Locate the cell with the specified text and output its [X, Y] center coordinate. 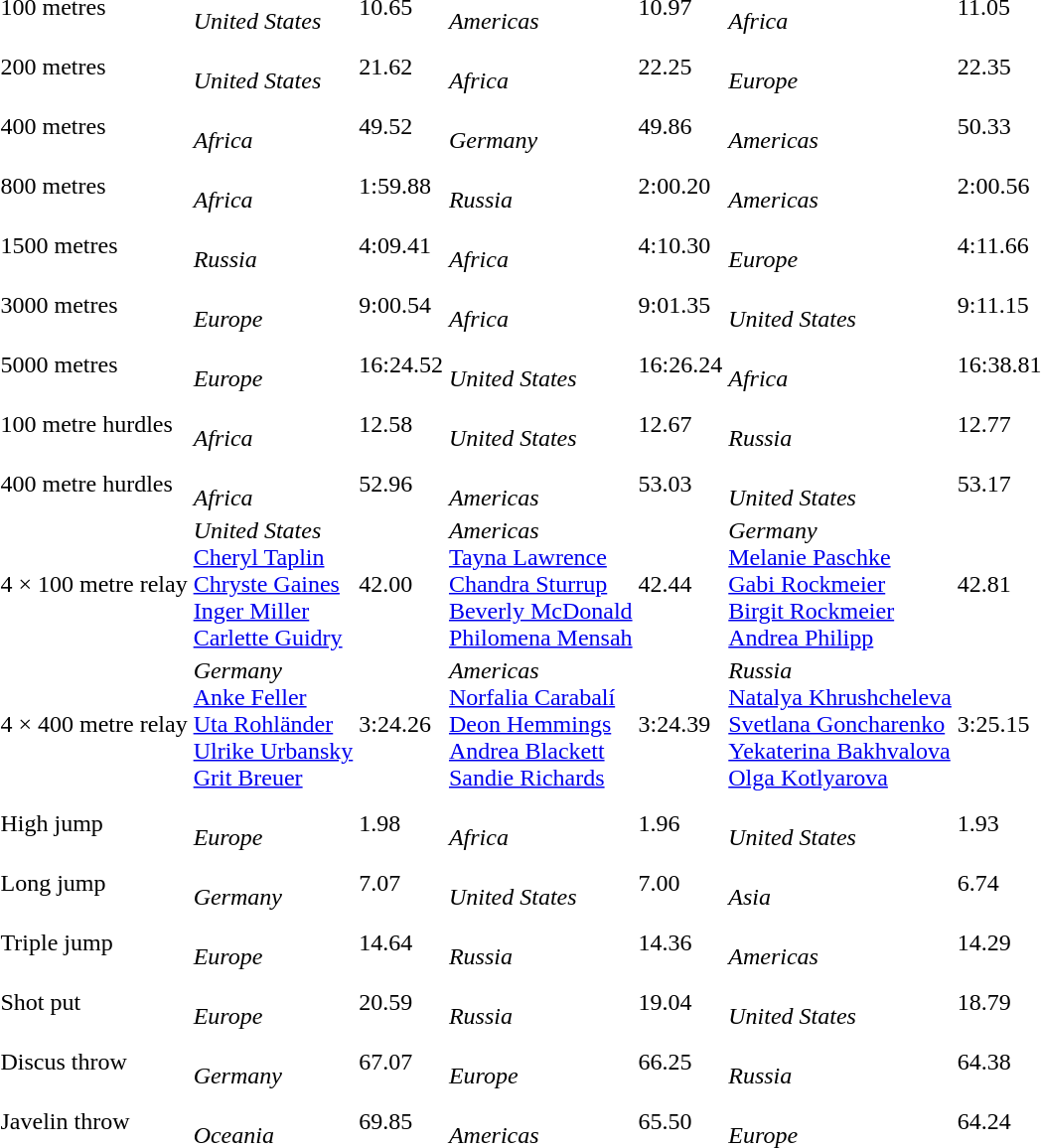
14.36 [680, 943]
14.64 [401, 943]
12.58 [401, 425]
4:09.41 [401, 246]
12.67 [680, 425]
49.52 [401, 127]
AmericasTayna LawrenceChandra SturrupBeverly McDonaldPhilomena Mensah [540, 584]
20.59 [401, 1003]
16:24.52 [401, 365]
9:01.35 [680, 306]
4:10.30 [680, 246]
RussiaNatalya KhrushchelevaSvetlana GoncharenkoYekaterina BakhvalovaOlga Kotlyarova [840, 724]
16:26.24 [680, 365]
21.62 [401, 68]
2:00.20 [680, 187]
67.07 [401, 1063]
1:59.88 [401, 187]
United StatesCheryl TaplinChryste GainesInger MillerCarlette Guidry [273, 584]
49.86 [680, 127]
53.03 [680, 485]
22.25 [680, 68]
9:00.54 [401, 306]
7.00 [680, 884]
3:24.26 [401, 724]
Asia [840, 884]
42.44 [680, 584]
7.07 [401, 884]
52.96 [401, 485]
1.98 [401, 824]
3:24.39 [680, 724]
GermanyMelanie PaschkeGabi RockmeierBirgit RockmeierAndrea Philipp [840, 584]
1.96 [680, 824]
AmericasNorfalia CarabalíDeon HemmingsAndrea BlackettSandie Richards [540, 724]
42.00 [401, 584]
66.25 [680, 1063]
GermanyAnke FellerUta RohländerUlrike UrbanskyGrit Breuer [273, 724]
19.04 [680, 1003]
